Scan for the cell matching the given text and deliver its (x, y) coordinate at center. 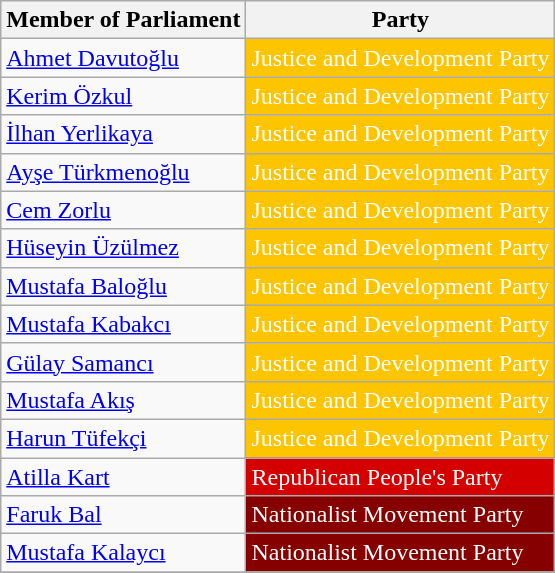
Member of Parliament (124, 20)
Cem Zorlu (124, 210)
Ayşe Türkmenoğlu (124, 172)
Mustafa Baloğlu (124, 286)
Hüseyin Üzülmez (124, 248)
Faruk Bal (124, 515)
Republican People's Party (400, 477)
Mustafa Akış (124, 400)
Kerim Özkul (124, 96)
Atilla Kart (124, 477)
Mustafa Kabakcı (124, 324)
İlhan Yerlikaya (124, 134)
Ahmet Davutoğlu (124, 58)
Party (400, 20)
Gülay Samancı (124, 362)
Mustafa Kalaycı (124, 553)
Harun Tüfekçi (124, 438)
